Capture the cell that displays the provided text and extract its (x, y) central coordinate. 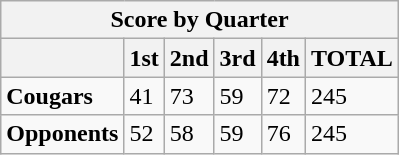
Score by Quarter (200, 20)
76 (283, 134)
3rd (238, 58)
TOTAL (352, 58)
2nd (189, 58)
4th (283, 58)
52 (144, 134)
73 (189, 96)
1st (144, 58)
58 (189, 134)
Opponents (62, 134)
41 (144, 96)
72 (283, 96)
Cougars (62, 96)
